Find where the given text appears and provide that cell's center as [x, y] coordinate. 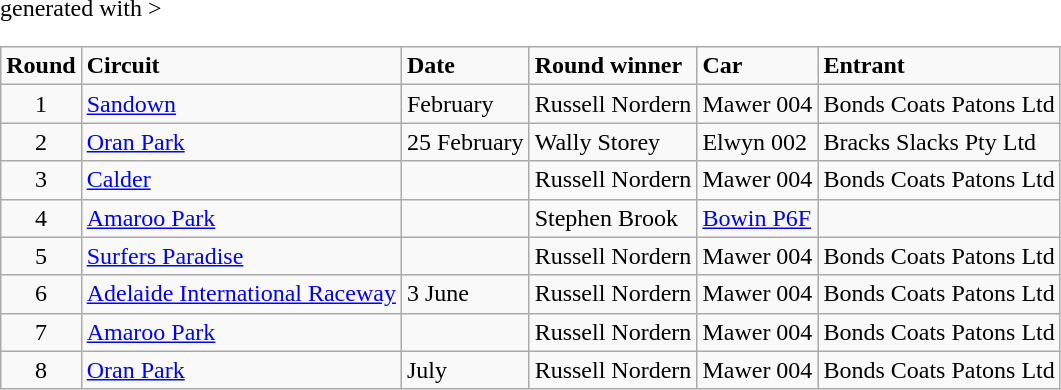
Adelaide International Raceway [241, 294]
7 [41, 332]
6 [41, 294]
1 [41, 104]
Bracks Slacks Pty Ltd [939, 142]
Sandown [241, 104]
Surfers Paradise [241, 256]
Round [41, 66]
3 [41, 180]
February [465, 104]
8 [41, 370]
3 June [465, 294]
Round winner [613, 66]
Stephen Brook [613, 218]
5 [41, 256]
Circuit [241, 66]
Calder [241, 180]
Wally Storey [613, 142]
Bowin P6F [758, 218]
25 February [465, 142]
4 [41, 218]
Date [465, 66]
2 [41, 142]
Entrant [939, 66]
July [465, 370]
Elwyn 002 [758, 142]
Car [758, 66]
